Search for the cell housing the specified text and yield its [x, y] center coordinate. 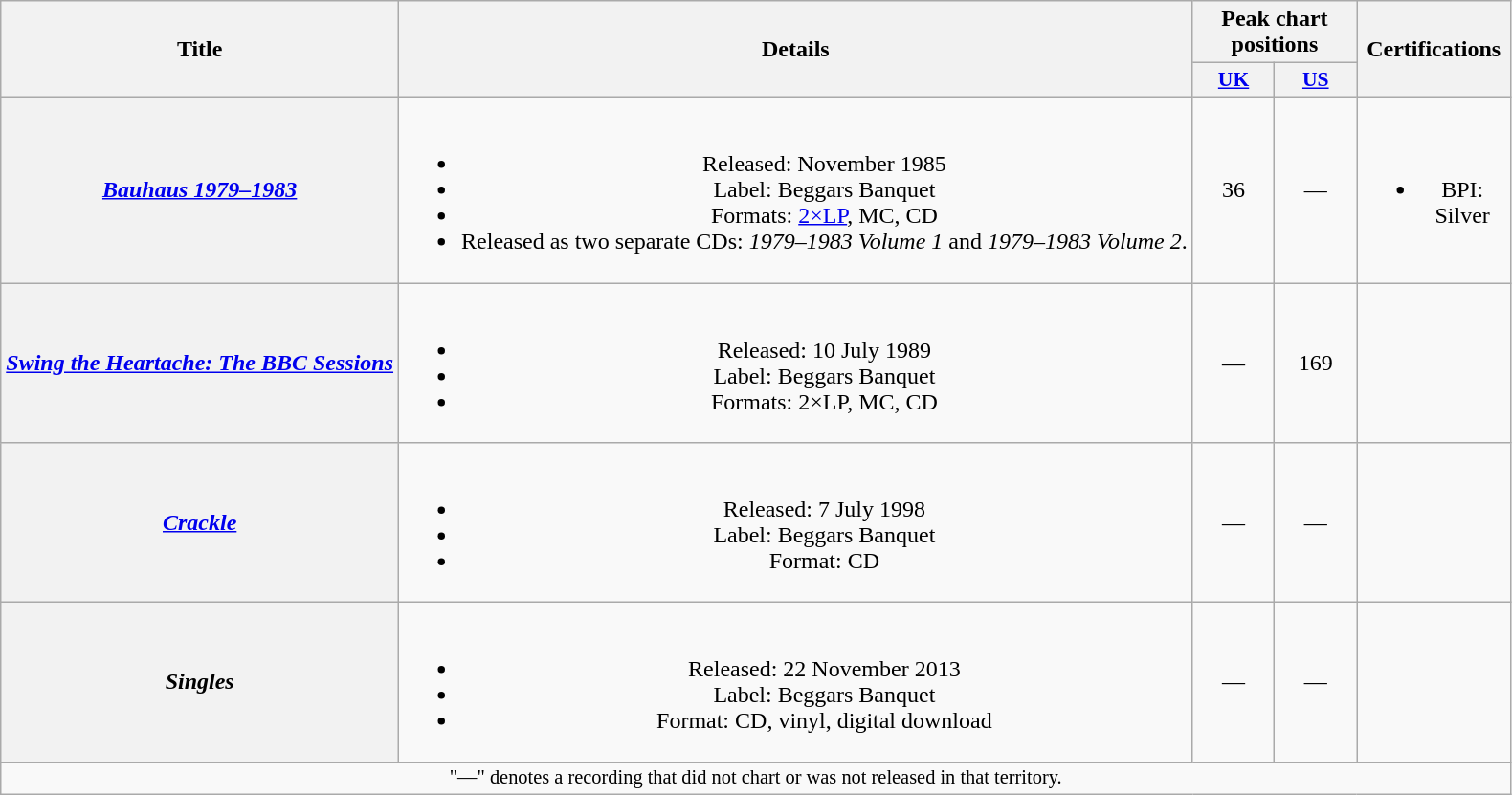
US [1316, 80]
Bauhaus 1979–1983 [200, 189]
Released: 7 July 1998Label: Beggars BanquetFormat: CD [796, 522]
Released: 22 November 2013Label: Beggars BanquetFormat: CD, vinyl, digital download [796, 683]
Released: 10 July 1989Label: Beggars BanquetFormats: 2×LP, MC, CD [796, 364]
Singles [200, 683]
Crackle [200, 522]
Certifications [1434, 50]
Details [796, 50]
Title [200, 50]
Released: November 1985Label: Beggars BanquetFormats: 2×LP, MC, CDReleased as two separate CDs: 1979–1983 Volume 1 and 1979–1983 Volume 2. [796, 189]
Peak chart positions [1275, 33]
"—" denotes a recording that did not chart or was not released in that territory. [756, 779]
169 [1316, 364]
UK [1234, 80]
Swing the Heartache: The BBC Sessions [200, 364]
BPI: Silver [1434, 189]
36 [1234, 189]
